Capture the cell that displays the provided text and extract its [X, Y] central coordinate. 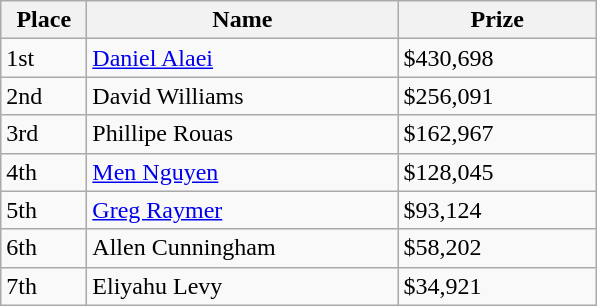
7th [44, 286]
Phillipe Rouas [242, 134]
4th [44, 172]
Eliyahu Levy [242, 286]
Name [242, 20]
5th [44, 210]
2nd [44, 96]
3rd [44, 134]
$256,091 [498, 96]
$34,921 [498, 286]
Daniel Alaei [242, 58]
6th [44, 248]
Place [44, 20]
$162,967 [498, 134]
Men Nguyen [242, 172]
Allen Cunningham [242, 248]
1st [44, 58]
$58,202 [498, 248]
$430,698 [498, 58]
Prize [498, 20]
$93,124 [498, 210]
$128,045 [498, 172]
David Williams [242, 96]
Greg Raymer [242, 210]
